Locate the cell with the specified text and output its [X, Y] center coordinate. 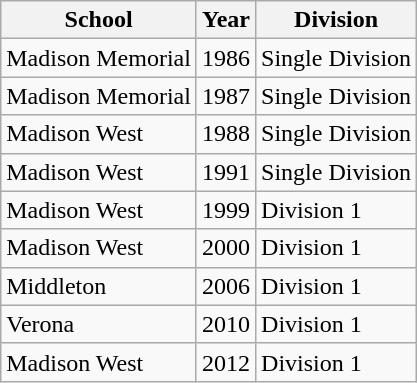
Year [226, 20]
School [99, 20]
Division [336, 20]
2006 [226, 286]
2012 [226, 362]
1986 [226, 58]
1991 [226, 172]
1999 [226, 210]
2000 [226, 248]
1988 [226, 134]
2010 [226, 324]
Middleton [99, 286]
Verona [99, 324]
1987 [226, 96]
